Determine the [x, y] coordinate at the center of the cell enclosing the given text.  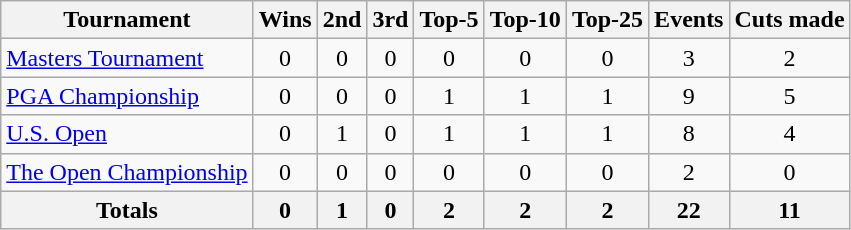
8 [689, 134]
U.S. Open [127, 134]
Events [689, 20]
5 [790, 96]
2nd [342, 20]
4 [790, 134]
Top-5 [449, 20]
Top-10 [525, 20]
Totals [127, 210]
3 [689, 58]
Wins [285, 20]
Tournament [127, 20]
11 [790, 210]
22 [689, 210]
PGA Championship [127, 96]
Top-25 [607, 20]
3rd [390, 20]
Cuts made [790, 20]
Masters Tournament [127, 58]
9 [689, 96]
The Open Championship [127, 172]
